Determine the (X, Y) coordinate at the center of the cell enclosing the given text.  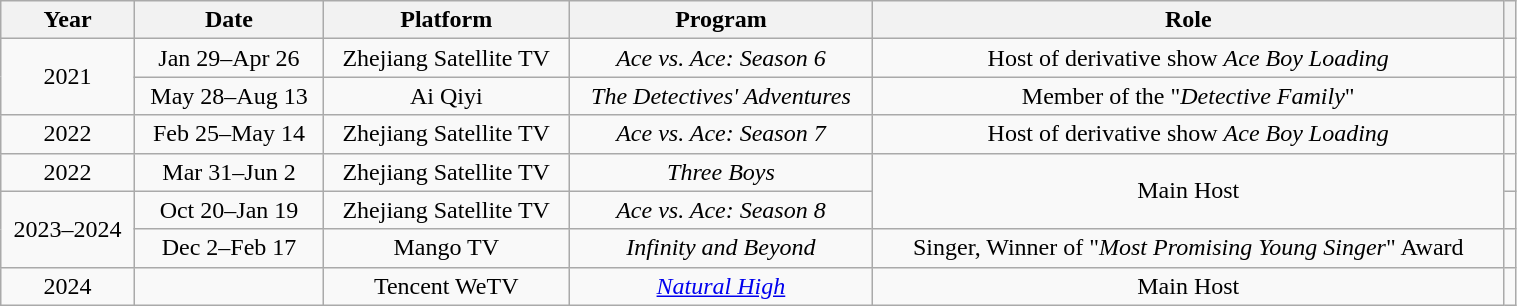
Infinity and Beyond (721, 248)
Ai Qiyi (446, 96)
Tencent WeTV (446, 286)
Platform (446, 20)
Natural High (721, 286)
The Detectives' Adventures (721, 96)
Jan 29–Apr 26 (228, 58)
Mango TV (446, 248)
Role (1188, 20)
2021 (68, 77)
Ace vs. Ace: Season 7 (721, 134)
Oct 20–Jan 19 (228, 210)
Date (228, 20)
Ace vs. Ace: Season 6 (721, 58)
May 28–Aug 13 (228, 96)
Singer, Winner of "Most Promising Young Singer" Award (1188, 248)
Year (68, 20)
2024 (68, 286)
Program (721, 20)
Ace vs. Ace: Season 8 (721, 210)
Member of the "Detective Family" (1188, 96)
Dec 2–Feb 17 (228, 248)
Three Boys (721, 172)
Mar 31–Jun 2 (228, 172)
2023–2024 (68, 229)
Feb 25–May 14 (228, 134)
